Identify which cell holds the provided text, then report its (x, y) central coordinate. 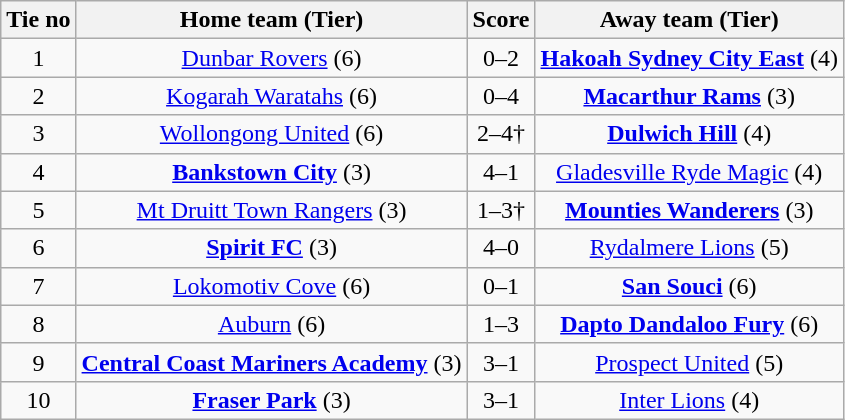
Kogarah Waratahs (6) (272, 96)
0–2 (501, 58)
10 (38, 400)
Score (501, 20)
Prospect United (5) (689, 362)
Auburn (6) (272, 324)
6 (38, 248)
San Souci (6) (689, 286)
7 (38, 286)
Away team (Tier) (689, 20)
0–4 (501, 96)
Home team (Tier) (272, 20)
4 (38, 172)
4–1 (501, 172)
Fraser Park (3) (272, 400)
2–4† (501, 134)
Central Coast Mariners Academy (3) (272, 362)
8 (38, 324)
Mt Druitt Town Rangers (3) (272, 210)
0–1 (501, 286)
4–0 (501, 248)
5 (38, 210)
Hakoah Sydney City East (4) (689, 58)
2 (38, 96)
1–3 (501, 324)
3 (38, 134)
Macarthur Rams (3) (689, 96)
Bankstown City (3) (272, 172)
Wollongong United (6) (272, 134)
Rydalmere Lions (5) (689, 248)
Dulwich Hill (4) (689, 134)
1 (38, 58)
Lokomotiv Cove (6) (272, 286)
Inter Lions (4) (689, 400)
Dapto Dandaloo Fury (6) (689, 324)
Dunbar Rovers (6) (272, 58)
9 (38, 362)
Spirit FC (3) (272, 248)
Tie no (38, 20)
1–3† (501, 210)
Gladesville Ryde Magic (4) (689, 172)
Mounties Wanderers (3) (689, 210)
